Pinpoint the cell where the given text exists, returning its [x, y] midpoint coordinate. 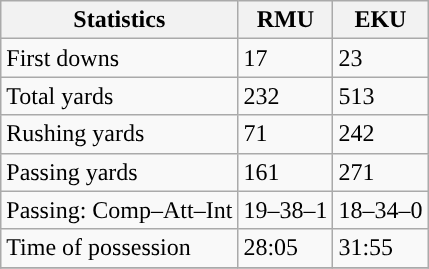
232 [286, 96]
Rushing yards [120, 134]
71 [286, 134]
18–34–0 [380, 210]
Passing: Comp–Att–Int [120, 210]
RMU [286, 20]
Time of possession [120, 248]
Passing yards [120, 172]
31:55 [380, 248]
242 [380, 134]
Total yards [120, 96]
First downs [120, 58]
EKU [380, 20]
161 [286, 172]
17 [286, 58]
271 [380, 172]
Statistics [120, 20]
513 [380, 96]
23 [380, 58]
28:05 [286, 248]
19–38–1 [286, 210]
